Determine the [x, y] coordinate at the center of the cell enclosing the given text.  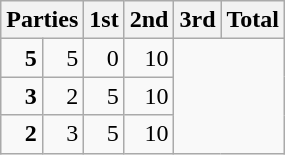
1st [104, 20]
Total [253, 20]
0 [104, 58]
2nd [149, 20]
Parties [42, 20]
3rd [198, 20]
